Search for the cell housing the specified text and yield its [X, Y] center coordinate. 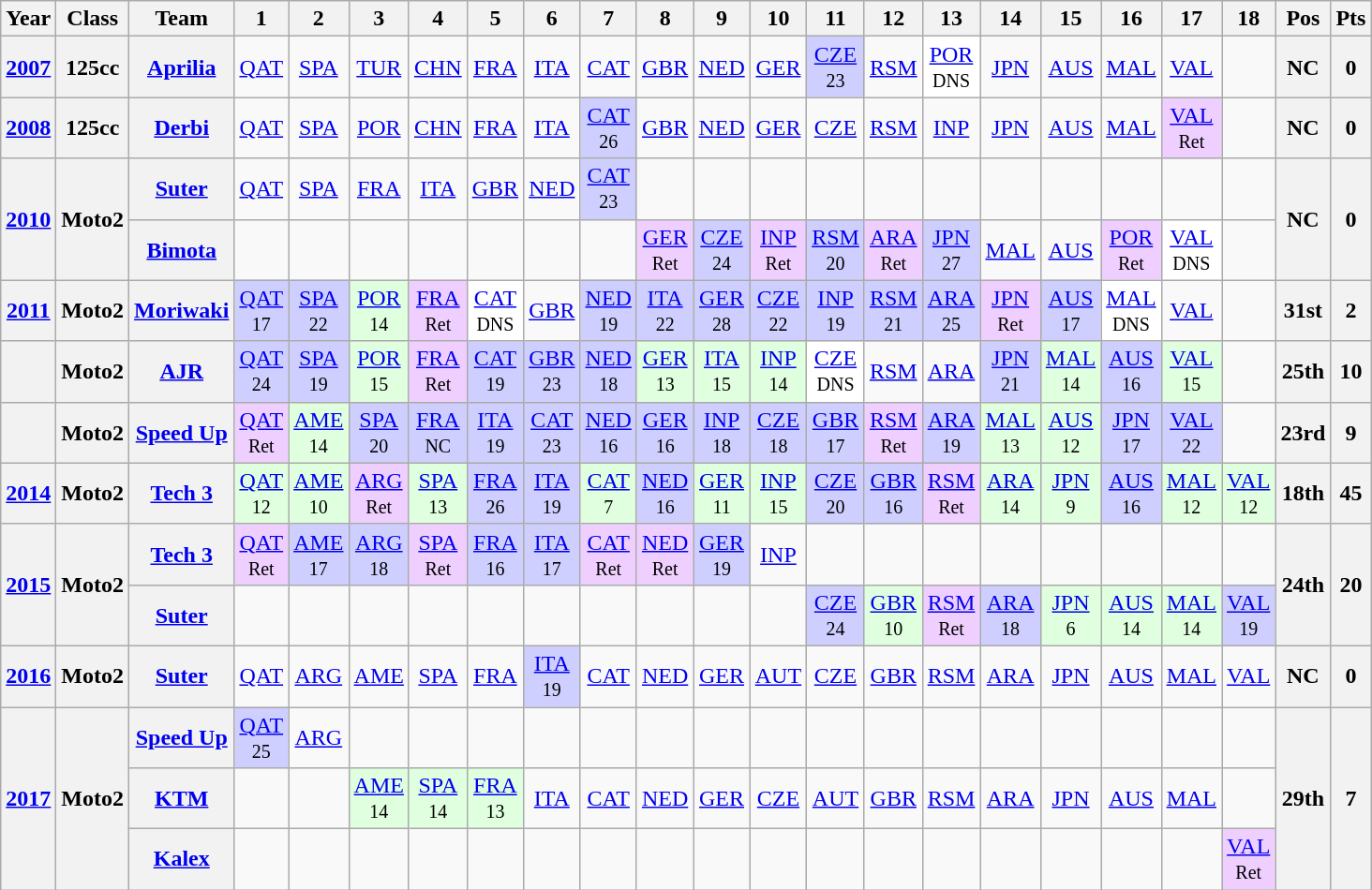
AME17 [319, 555]
MAL12 [1191, 493]
Aprilia [182, 67]
AJR [182, 371]
16 [1131, 19]
CZEDNS [836, 371]
Year [28, 19]
CZE22 [778, 311]
JPN27 [951, 249]
ITA15 [722, 371]
JPN17 [1131, 433]
CZE23 [836, 67]
SPA14 [438, 798]
GER28 [722, 311]
ITA17 [552, 555]
FRA16 [495, 555]
31st [1303, 311]
6 [552, 19]
2015 [28, 585]
AME [379, 676]
JPNRet [1010, 311]
11 [836, 19]
AUS17 [1070, 311]
24th [1303, 585]
23rd [1303, 433]
QAT12 [261, 493]
2014 [28, 493]
POR [379, 127]
SPA20 [379, 433]
CAT26 [608, 127]
NED18 [608, 371]
2008 [28, 127]
JPN9 [1070, 493]
15 [1070, 19]
MALDNS [1131, 311]
AME10 [319, 493]
VAL15 [1191, 371]
QAT25 [261, 736]
NED19 [608, 311]
ARGRet [379, 493]
8 [664, 19]
FRA26 [495, 493]
GBR17 [836, 433]
INP19 [836, 311]
45 [1351, 493]
VAL19 [1248, 615]
SPA19 [319, 371]
25th [1303, 371]
CATRet [608, 555]
13 [951, 19]
KTM [182, 798]
GER11 [722, 493]
POR14 [379, 311]
2016 [28, 676]
QAT17 [261, 311]
AUS14 [1131, 615]
Bimota [182, 249]
CATDNS [495, 311]
TUR [379, 67]
Moriwaki [182, 311]
ARG18 [379, 555]
5 [495, 19]
2017 [28, 798]
GBR23 [552, 371]
RSM20 [836, 249]
JPN6 [1070, 615]
18th [1303, 493]
2007 [28, 67]
GBR16 [893, 493]
2011 [28, 311]
1 [261, 19]
QAT24 [261, 371]
INP14 [778, 371]
GER13 [664, 371]
PORRet [1131, 249]
INPRet [778, 249]
20 [1351, 585]
GBR10 [893, 615]
ARA18 [1010, 615]
SPARet [438, 555]
ARA19 [951, 433]
INP15 [778, 493]
PORDNS [951, 67]
Kalex [182, 860]
VAL22 [1191, 433]
FRANC [438, 433]
ARARet [893, 249]
MAL13 [1010, 433]
VALDNS [1191, 249]
NEDRet [664, 555]
18 [1248, 19]
4 [438, 19]
GERRet [664, 249]
2010 [28, 219]
AUS12 [1070, 433]
ARA25 [951, 311]
POR15 [379, 371]
SPA13 [438, 493]
ARA14 [1010, 493]
VAL12 [1248, 493]
GER16 [664, 433]
SPA22 [319, 311]
Derbi [182, 127]
ITA22 [664, 311]
INP18 [722, 433]
Pts [1351, 19]
Class [93, 19]
Team [182, 19]
14 [1010, 19]
17 [1191, 19]
CZE18 [778, 433]
Pos [1303, 19]
3 [379, 19]
GER19 [722, 555]
RSM21 [893, 311]
CZE20 [836, 493]
29th [1303, 798]
JPN21 [1010, 371]
12 [893, 19]
CAT19 [495, 371]
FRA13 [495, 798]
CAT7 [608, 493]
